Pinpoint the cell where the given text exists, returning its [x, y] midpoint coordinate. 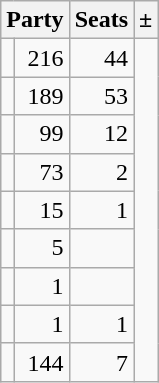
15 [42, 210]
189 [42, 96]
Party [35, 20]
± [146, 20]
144 [42, 362]
44 [101, 58]
99 [42, 134]
73 [42, 172]
5 [42, 248]
Seats [101, 20]
7 [101, 362]
12 [101, 134]
53 [101, 96]
216 [42, 58]
2 [101, 172]
